Locate the cell with the specified text and output its [x, y] center coordinate. 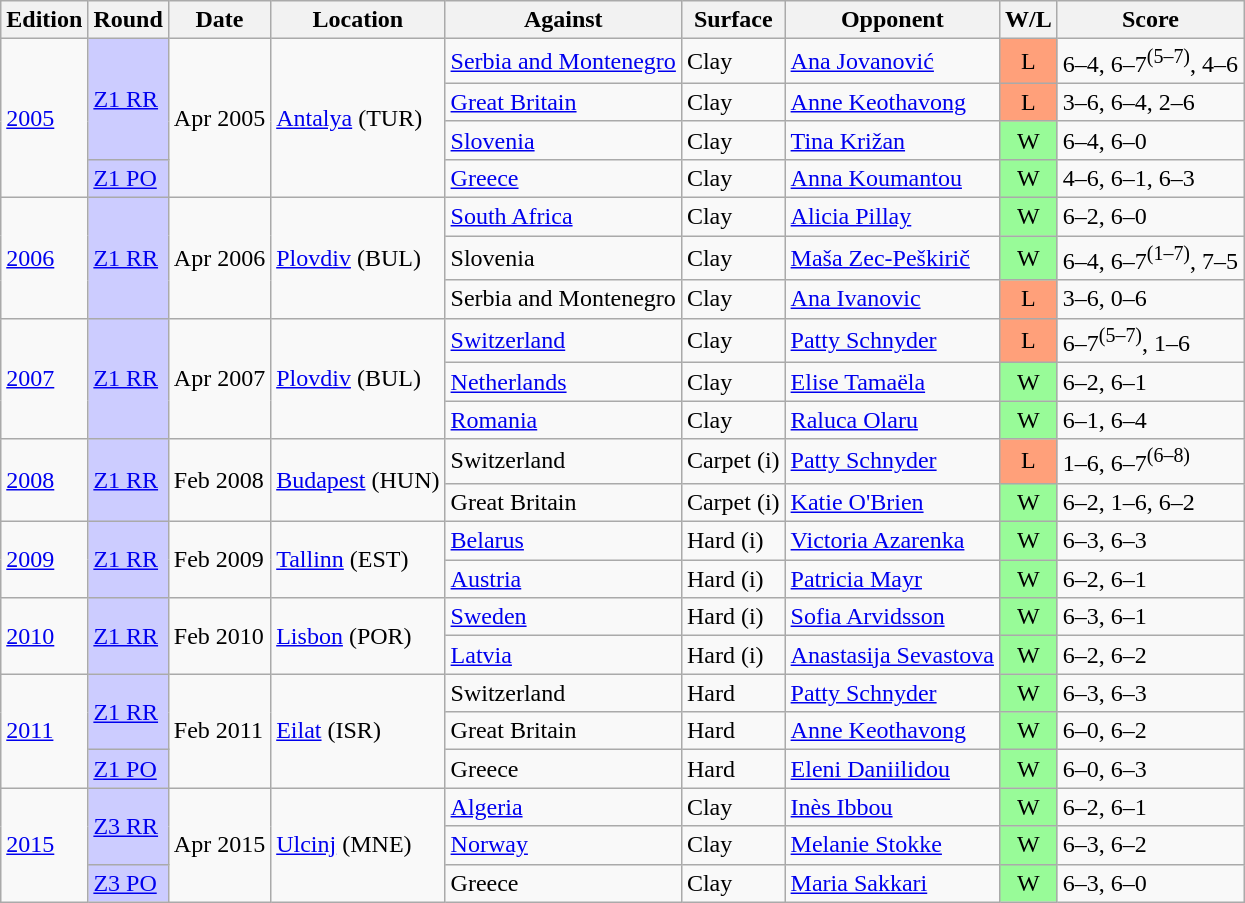
2007 [44, 378]
Against [563, 20]
Norway [563, 845]
Eilat (ISR) [358, 731]
Budapest (HUN) [358, 480]
4–6, 6–1, 6–3 [1150, 178]
1–6, 6–7(6–8) [1150, 462]
Katie O'Brien [892, 502]
Round [128, 20]
Feb 2011 [219, 731]
6–2, 1–6, 6–2 [1150, 502]
2008 [44, 480]
2015 [44, 845]
Maria Sakkari [892, 883]
6–4, 6–7(1–7), 7–5 [1150, 258]
Patricia Mayr [892, 579]
Victoria Azarenka [892, 541]
6–2, 6–0 [1150, 217]
Feb 2008 [219, 480]
Surface [733, 20]
2005 [44, 118]
Latvia [563, 655]
Opponent [892, 20]
Ana Ivanovic [892, 299]
2011 [44, 731]
Eleni Daniilidou [892, 769]
Feb 2010 [219, 636]
Z3 PO [128, 883]
6–7(5–7), 1–6 [1150, 340]
6–4, 6–7(5–7), 4–6 [1150, 62]
Feb 2009 [219, 560]
Tallinn (EST) [358, 560]
2010 [44, 636]
Melanie Stokke [892, 845]
6–3, 6–0 [1150, 883]
6–1, 6–4 [1150, 420]
6–0, 6–2 [1150, 731]
Edition [44, 20]
W/L [1028, 20]
6–3, 6–2 [1150, 845]
Anastasija Sevastova [892, 655]
Apr 2015 [219, 845]
Inès Ibbou [892, 807]
Sweden [563, 617]
Tina Križan [892, 140]
Romania [563, 420]
Score [1150, 20]
6–3, 6–1 [1150, 617]
Apr 2007 [219, 378]
Netherlands [563, 382]
Antalya (TUR) [358, 118]
Elise Tamaëla [892, 382]
2006 [44, 258]
Lisbon (POR) [358, 636]
Austria [563, 579]
South Africa [563, 217]
6–2, 6–2 [1150, 655]
Sofia Arvidsson [892, 617]
Maša Zec-Peškirič [892, 258]
Apr 2005 [219, 118]
Alicia Pillay [892, 217]
Apr 2006 [219, 258]
Date [219, 20]
2009 [44, 560]
Ana Jovanović [892, 62]
6–0, 6–3 [1150, 769]
Z3 RR [128, 826]
Ulcinj (MNE) [358, 845]
Location [358, 20]
Raluca Olaru [892, 420]
6–4, 6–0 [1150, 140]
Belarus [563, 541]
3–6, 6–4, 2–6 [1150, 102]
Algeria [563, 807]
Anna Koumantou [892, 178]
3–6, 0–6 [1150, 299]
